Find where the given text appears and provide that cell's center as (X, Y) coordinate. 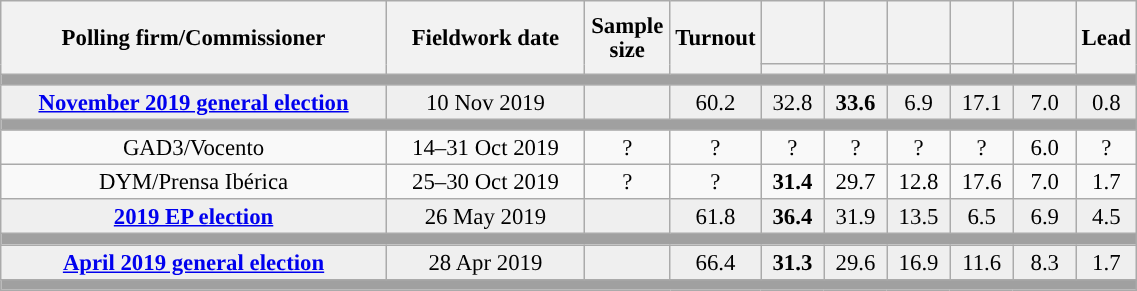
10 Nov 2019 (485, 102)
11.6 (982, 262)
31.3 (792, 262)
26 May 2019 (485, 218)
Fieldwork date (485, 38)
12.8 (918, 182)
DYM/Prensa Ibérica (194, 182)
29.7 (856, 182)
13.5 (918, 218)
Turnout (716, 38)
60.2 (716, 102)
6.0 (1044, 148)
April 2019 general election (194, 262)
36.4 (792, 218)
4.5 (1106, 218)
14–31 Oct 2019 (485, 148)
6.5 (982, 218)
31.9 (856, 218)
31.4 (792, 182)
32.8 (792, 102)
28 Apr 2019 (485, 262)
17.1 (982, 102)
GAD3/Vocento (194, 148)
61.8 (716, 218)
17.6 (982, 182)
Lead (1106, 38)
November 2019 general election (194, 102)
33.6 (856, 102)
Sample size (627, 38)
2019 EP election (194, 218)
Polling firm/Commissioner (194, 38)
25–30 Oct 2019 (485, 182)
8.3 (1044, 262)
0.8 (1106, 102)
16.9 (918, 262)
66.4 (716, 262)
29.6 (856, 262)
